Return the [X, Y] coordinate for the center point of the cell that contains the specified text.  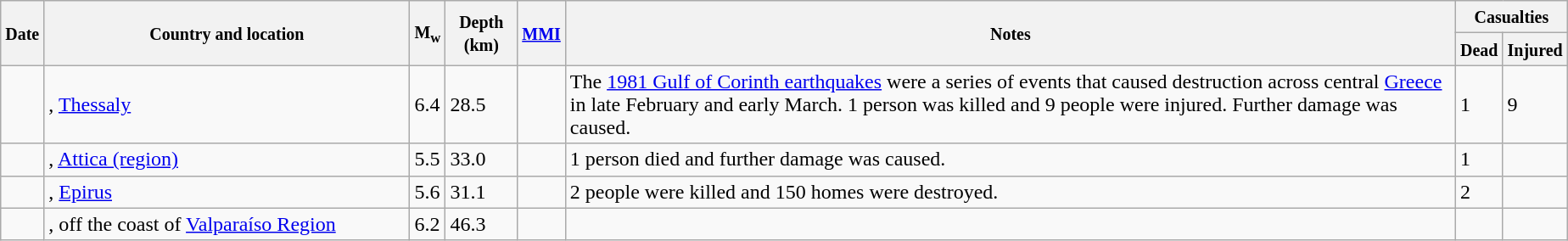
Depth (km) [482, 33]
, Thessaly [227, 104]
31.1 [482, 192]
MMI [541, 33]
46.3 [482, 224]
2 people were killed and 150 homes were destroyed. [1010, 192]
2 [1479, 192]
Notes [1010, 33]
6.4 [428, 104]
5.6 [428, 192]
Date [22, 33]
5.5 [428, 160]
, off the coast of Valparaíso Region [227, 224]
28.5 [482, 104]
Mw [428, 33]
1 person died and further damage was caused. [1010, 160]
9 [1535, 104]
Injured [1535, 49]
33.0 [482, 160]
, Attica (region) [227, 160]
Casualties [1511, 17]
, Epirus [227, 192]
Country and location [227, 33]
Dead [1479, 49]
6.2 [428, 224]
